Find where the given text appears and provide that cell's center as (x, y) coordinate. 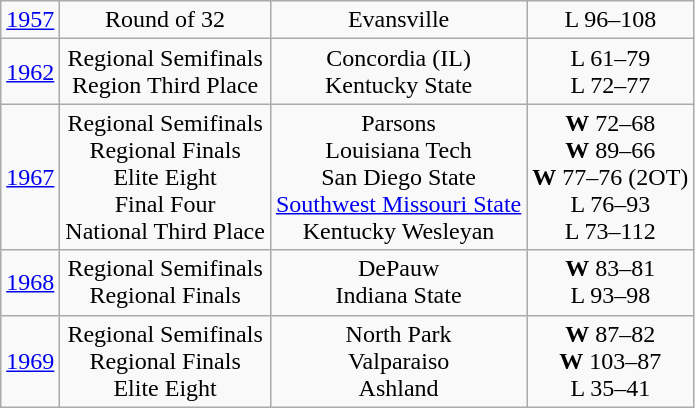
Round of 32 (166, 20)
Regional SemifinalsRegional Finals (166, 282)
North ParkValparaisoAshland (398, 361)
1957 (30, 20)
DePauwIndiana State (398, 282)
W 72–68W 89–66W 77–76 (2OT)L 76–93L 73–112 (610, 177)
W 87–82W 103–87L 35–41 (610, 361)
ParsonsLouisiana TechSan Diego StateSouthwest Missouri StateKentucky Wesleyan (398, 177)
1962 (30, 72)
1968 (30, 282)
Concordia (IL)Kentucky State (398, 72)
Regional SemifinalsRegional FinalsElite Eight (166, 361)
Evansville (398, 20)
L 61–79L 72–77 (610, 72)
W 83–81L 93–98 (610, 282)
1969 (30, 361)
Regional SemifinalsRegion Third Place (166, 72)
1967 (30, 177)
Regional SemifinalsRegional FinalsElite EightFinal FourNational Third Place (166, 177)
L 96–108 (610, 20)
